Detect which cell encompasses the target text, then output its [X, Y] center coordinate. 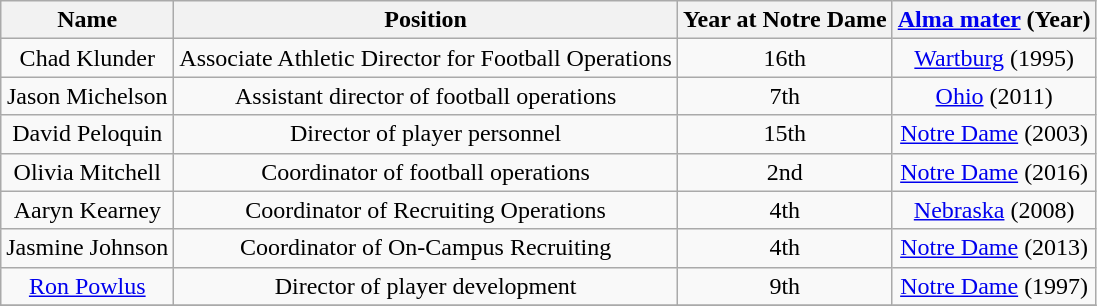
Notre Dame (2016) [994, 172]
Ohio (2011) [994, 96]
Olivia Mitchell [88, 172]
7th [784, 96]
Aaryn Kearney [88, 210]
Coordinator of On-Campus Recruiting [426, 248]
Director of player development [426, 286]
Notre Dame (2003) [994, 134]
Name [88, 20]
Coordinator of football operations [426, 172]
Director of player personnel [426, 134]
2nd [784, 172]
Ron Powlus [88, 286]
Assistant director of football operations [426, 96]
Coordinator of Recruiting Operations [426, 210]
David Peloquin [88, 134]
Alma mater (Year) [994, 20]
Chad Klunder [88, 58]
Year at Notre Dame [784, 20]
9th [784, 286]
16th [784, 58]
Notre Dame (2013) [994, 248]
Wartburg (1995) [994, 58]
Jason Michelson [88, 96]
Notre Dame (1997) [994, 286]
15th [784, 134]
Associate Athletic Director for Football Operations [426, 58]
Jasmine Johnson [88, 248]
Nebraska (2008) [994, 210]
Position [426, 20]
